Return (X, Y) of the center of cell containing provided text 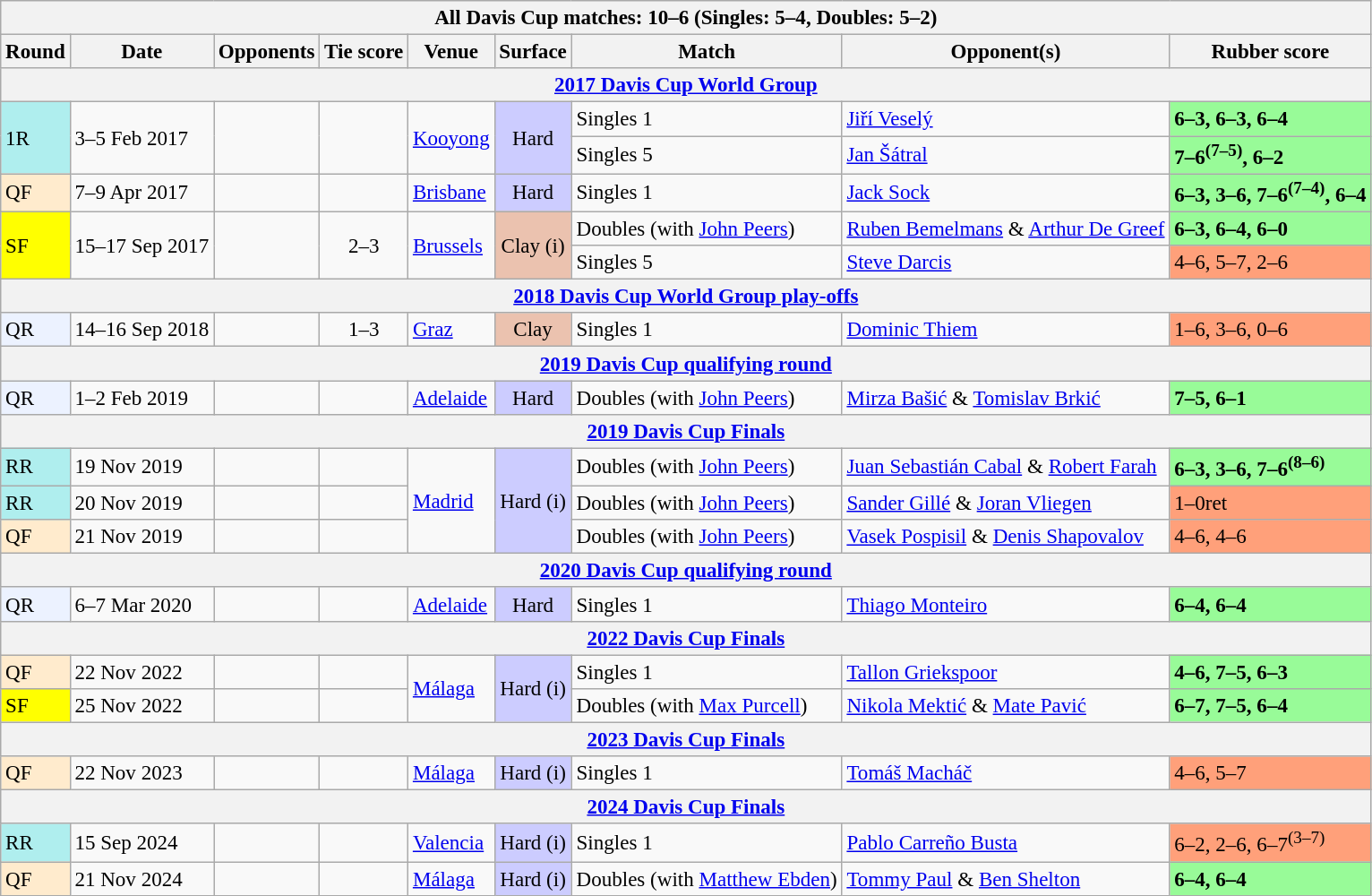
2017 Davis Cup World Group (686, 85)
19 Nov 2019 (141, 467)
2023 Davis Cup Finals (686, 740)
15–17 Sep 2017 (141, 246)
Mirza Bašić & Tomislav Brkić (1006, 398)
25 Nov 2022 (141, 706)
22 Nov 2022 (141, 672)
2019 Davis Cup qualifying round (686, 364)
Surface (533, 52)
Tie score (364, 52)
Clay (533, 331)
6–2, 2–6, 6–7(3–7) (1270, 843)
4–6, 5–7, 2–6 (1270, 263)
1–6, 3–6, 0–6 (1270, 331)
Date (141, 52)
Kooyong (451, 138)
2–3 (364, 246)
Juan Sebastián Cabal & Robert Farah (1006, 467)
1–3 (364, 331)
Rubber score (1270, 52)
Jan Šátral (1006, 155)
Brisbane (451, 193)
Venue (451, 52)
Steve Darcis (1006, 263)
21 Nov 2019 (141, 537)
20 Nov 2019 (141, 504)
Pablo Carreño Busta (1006, 843)
6–3, 3–6, 7–6(7–4), 6–4 (1270, 193)
4–6, 5–7 (1270, 773)
2022 Davis Cup Finals (686, 638)
1R (36, 138)
Opponents (266, 52)
7–6(7–5), 6–2 (1270, 155)
All Davis Cup matches: 10–6 (Singles: 5–4, Doubles: 5–2) (686, 18)
Jiří Veselý (1006, 119)
Valencia (451, 843)
7–9 Apr 2017 (141, 193)
2019 Davis Cup Finals (686, 432)
2018 Davis Cup World Group play-offs (686, 297)
Dominic Thiem (1006, 331)
Brussels (451, 246)
Opponent(s) (1006, 52)
22 Nov 2023 (141, 773)
Jack Sock (1006, 193)
Nikola Mektić & Mate Pavić (1006, 706)
7–5, 6–1 (1270, 398)
4–6, 7–5, 6–3 (1270, 672)
6–7, 7–5, 6–4 (1270, 706)
2024 Davis Cup Finals (686, 807)
Ruben Bemelmans & Arthur De Greef (1006, 229)
4–6, 4–6 (1270, 537)
21 Nov 2024 (141, 879)
Tomáš Macháč (1006, 773)
6–3, 3–6, 7–6(8–6) (1270, 467)
Vasek Pospisil & Denis Shapovalov (1006, 537)
Match (707, 52)
1–0ret (1270, 504)
Thiago Monteiro (1006, 605)
Doubles (with Max Purcell) (707, 706)
3–5 Feb 2017 (141, 138)
6–7 Mar 2020 (141, 605)
Tallon Griekspoor (1006, 672)
Madrid (451, 501)
Tommy Paul & Ben Shelton (1006, 879)
Graz (451, 331)
2020 Davis Cup qualifying round (686, 571)
6–3, 6–4, 6–0 (1270, 229)
Round (36, 52)
15 Sep 2024 (141, 843)
Doubles (with Matthew Ebden) (707, 879)
1–2 Feb 2019 (141, 398)
6–3, 6–3, 6–4 (1270, 119)
14–16 Sep 2018 (141, 331)
Clay (i) (533, 246)
Sander Gillé & Joran Vliegen (1006, 504)
